Search for the cell housing the specified text and yield its [X, Y] center coordinate. 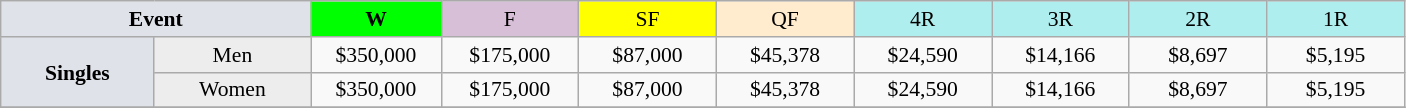
3R [1061, 19]
Singles [78, 72]
4R [923, 19]
1R [1336, 19]
Men [232, 55]
W [376, 19]
Event [156, 19]
F [510, 19]
SF [648, 19]
2R [1198, 19]
QF [785, 19]
Women [232, 90]
